Extract the (X, Y) coordinate from the center of the cell holding the provided text.  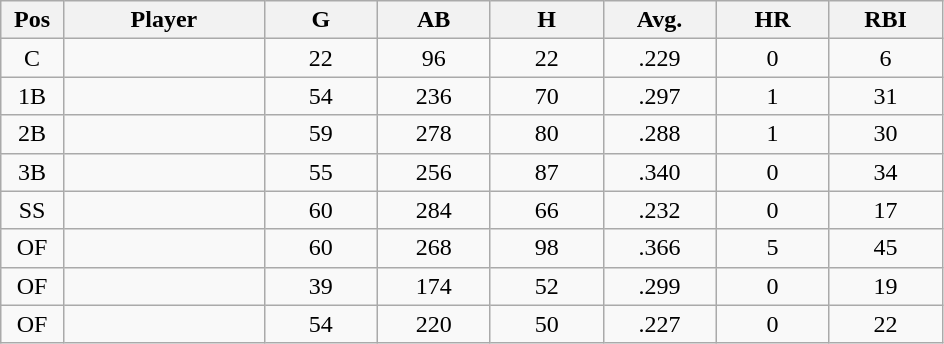
66 (546, 210)
17 (886, 210)
19 (886, 286)
236 (434, 96)
Pos (32, 20)
.227 (660, 324)
30 (886, 134)
70 (546, 96)
Avg. (660, 20)
284 (434, 210)
.366 (660, 248)
96 (434, 58)
80 (546, 134)
268 (434, 248)
278 (434, 134)
3B (32, 172)
55 (320, 172)
.229 (660, 58)
RBI (886, 20)
SS (32, 210)
AB (434, 20)
174 (434, 286)
HR (772, 20)
.232 (660, 210)
98 (546, 248)
1B (32, 96)
5 (772, 248)
45 (886, 248)
220 (434, 324)
2B (32, 134)
Player (164, 20)
.340 (660, 172)
H (546, 20)
52 (546, 286)
C (32, 58)
87 (546, 172)
.297 (660, 96)
6 (886, 58)
39 (320, 286)
31 (886, 96)
34 (886, 172)
.288 (660, 134)
59 (320, 134)
256 (434, 172)
50 (546, 324)
.299 (660, 286)
G (320, 20)
